Find where the given text appears and provide that cell's center as (x, y) coordinate. 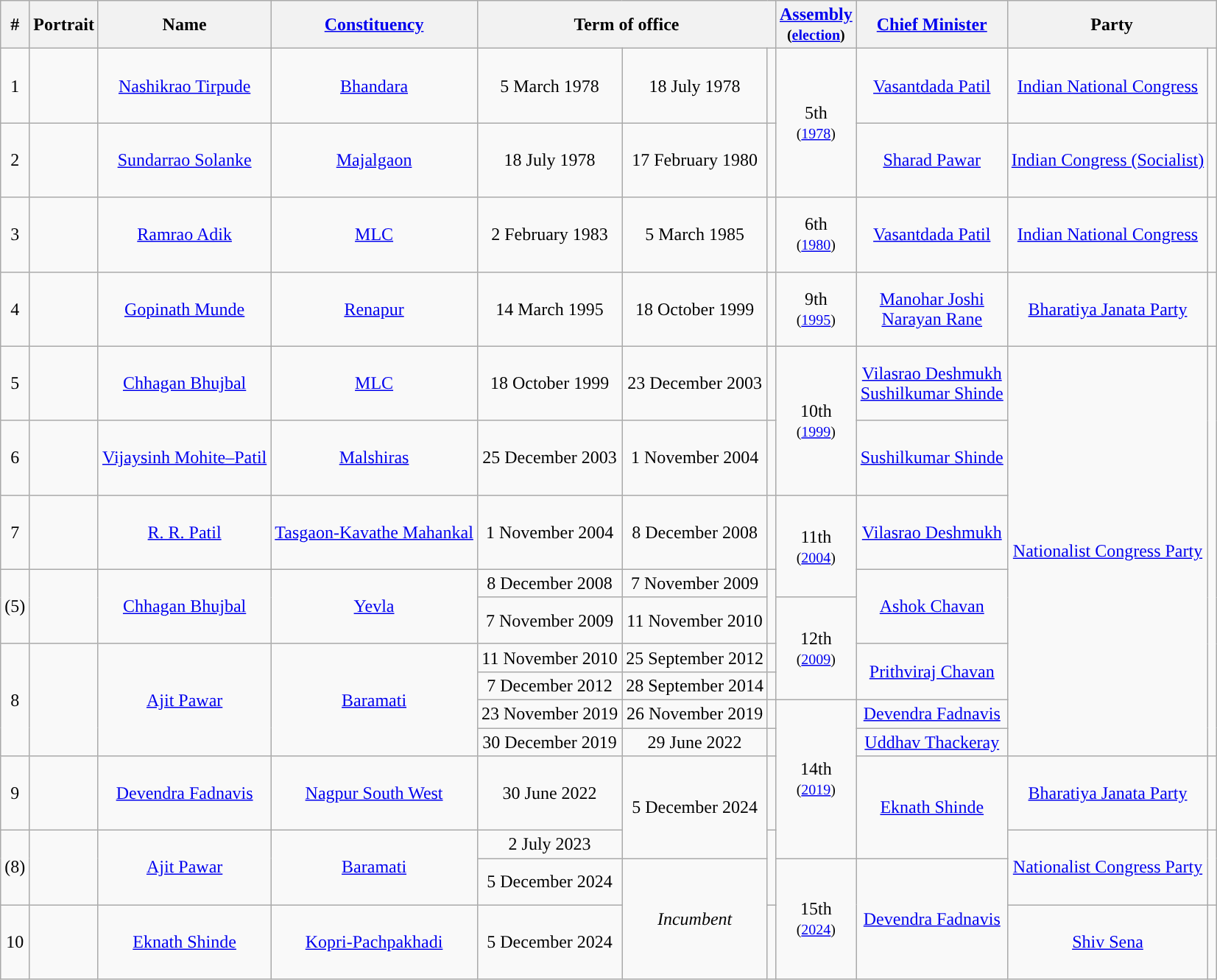
6th(1980) (816, 234)
Uddhav Thackeray (932, 741)
2 July 2023 (549, 845)
R. R. Patil (184, 532)
Nagpur South West (374, 794)
8 (15, 699)
# (15, 25)
17 February 1980 (695, 161)
14th(2019) (816, 779)
Assembly(election) (816, 25)
30 June 2022 (549, 794)
11th(2004) (816, 546)
Name (184, 25)
Ashok Chavan (932, 607)
Yevla (374, 607)
2 (15, 161)
Party (1112, 25)
Manohar JoshiNarayan Rane (932, 309)
Incumbent (695, 919)
25 December 2003 (549, 458)
15th(2024) (816, 919)
23 December 2003 (695, 383)
6 (15, 458)
Renapur (374, 309)
Vilasrao Deshmukh (932, 532)
Constituency (374, 25)
Kopri-Pachpakhadi (374, 942)
5 (15, 383)
29 June 2022 (695, 741)
30 December 2019 (549, 741)
23 November 2019 (549, 713)
Sushilkumar Shinde (932, 458)
Bhandara (374, 85)
Ramrao Adik (184, 234)
12th(2009) (816, 648)
7 December 2012 (549, 685)
Indian Congress (Socialist) (1107, 161)
14 March 1995 (549, 309)
10th(1999) (816, 420)
Majalgaon (374, 161)
5 March 1978 (549, 85)
1 (15, 85)
(8) (15, 867)
2 February 1983 (549, 234)
5th(1978) (816, 123)
9 (15, 794)
Sharad Pawar (932, 161)
Prithviraj Chavan (932, 671)
Portrait (64, 25)
25 September 2012 (695, 658)
9th(1995) (816, 309)
Gopinath Munde (184, 309)
28 September 2014 (695, 685)
Tasgaon-Kavathe Mahankal (374, 532)
3 (15, 234)
7 (15, 532)
4 (15, 309)
(5) (15, 607)
Vilasrao DeshmukhSushilkumar Shinde (932, 383)
Term of office (626, 25)
Nashikrao Tirpude (184, 85)
Malshiras (374, 458)
Chief Minister (932, 25)
Shiv Sena (1107, 942)
26 November 2019 (695, 713)
10 (15, 942)
Sundarrao Solanke (184, 161)
5 March 1985 (695, 234)
Vijaysinh Mohite–Patil (184, 458)
